Detect which cell encompasses the target text, then output its (X, Y) center coordinate. 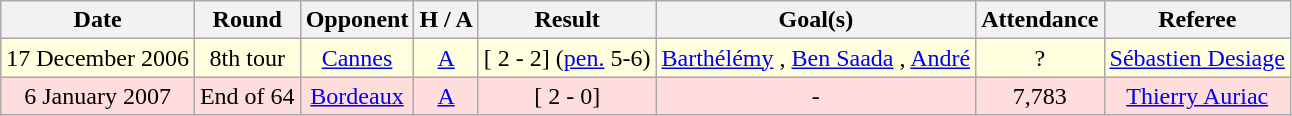
Referee (1197, 20)
[ 2 - 2] (pen. 5-6) (567, 58)
H / A (446, 20)
Goal(s) (816, 20)
Sébastien Desiage (1197, 58)
- (816, 96)
Attendance (1040, 20)
Barthélémy , Ben Saada , André (816, 58)
8th tour (247, 58)
? (1040, 58)
Cannes (357, 58)
Date (98, 20)
Bordeaux (357, 96)
End of 64 (247, 96)
Result (567, 20)
Round (247, 20)
6 January 2007 (98, 96)
[ 2 - 0] (567, 96)
Thierry Auriac (1197, 96)
17 December 2006 (98, 58)
Opponent (357, 20)
7,783 (1040, 96)
